Extract the (X, Y) coordinate from the center of the cell holding the provided text.  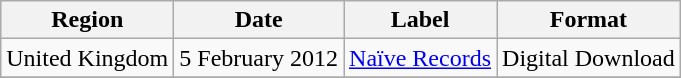
Label (420, 20)
5 February 2012 (259, 58)
Region (88, 20)
Format (589, 20)
Digital Download (589, 58)
Naïve Records (420, 58)
Date (259, 20)
United Kingdom (88, 58)
